Detect which cell encompasses the target text, then output its [X, Y] center coordinate. 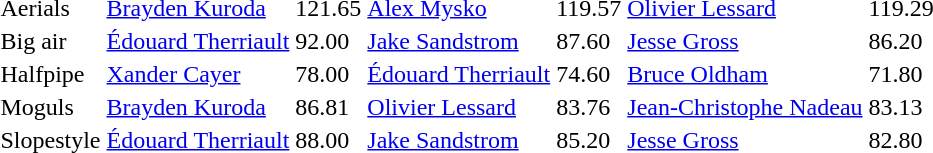
Jean-Christophe Nadeau [745, 107]
Xander Cayer [198, 74]
92.00 [328, 41]
Jake Sandstrom [459, 41]
86.81 [328, 107]
Brayden Kuroda [198, 107]
78.00 [328, 74]
Olivier Lessard [459, 107]
Jesse Gross [745, 41]
83.76 [589, 107]
87.60 [589, 41]
Bruce Oldham [745, 74]
74.60 [589, 74]
